Provide the (x, y) coordinate of the cell's center where the given text is located.  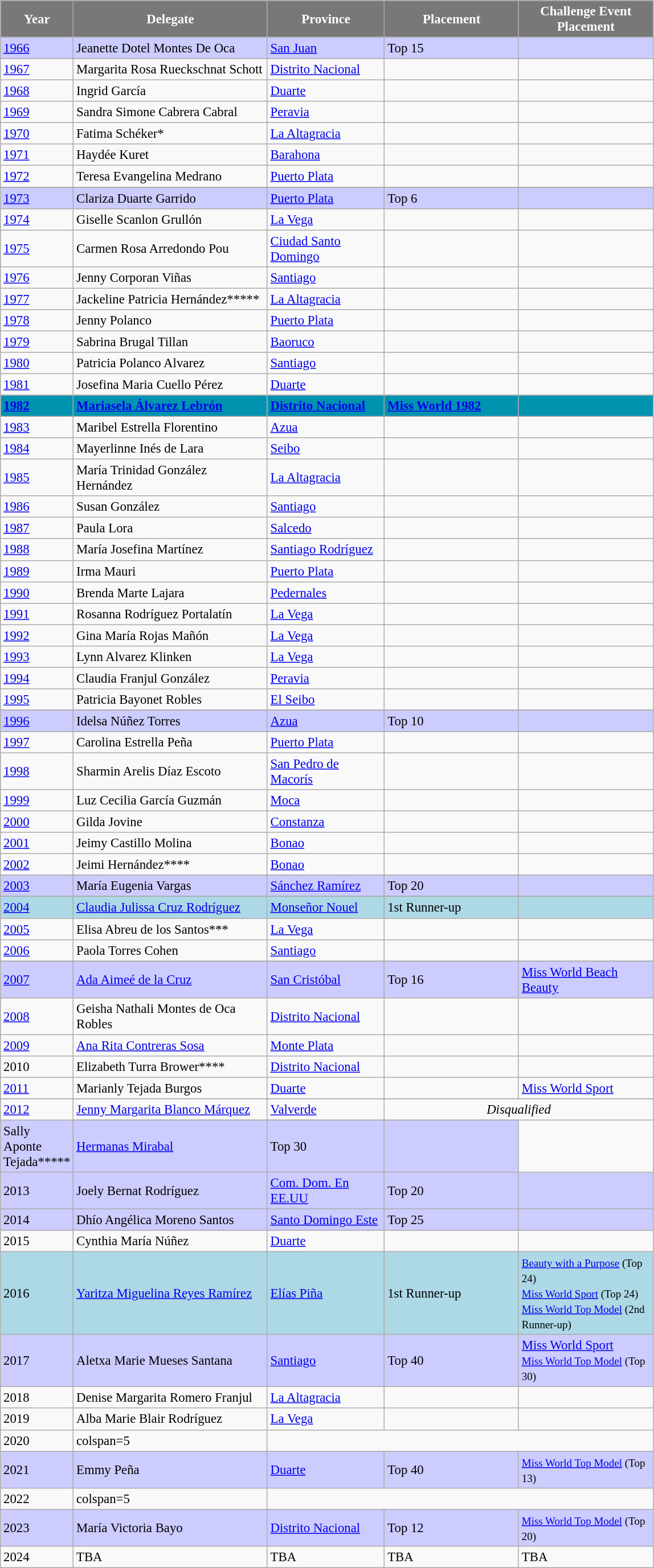
Province (326, 19)
1988 (37, 550)
Idelsa Núñez Torres (171, 721)
Haydée Kuret (171, 155)
Dhío Angélica Moreno Santos (171, 1220)
Top 30 (326, 1146)
Gilda Jovine (171, 822)
Alba Marie Blair Rodríguez (171, 1419)
1984 (37, 449)
Year (37, 19)
Ada Aimeé de la Cruz (171, 979)
Paola Torres Cohen (171, 950)
Irma Mauri (171, 571)
Ciudad Santo Domingo (326, 248)
Patricia Bayonet Robles (171, 700)
Miss World Beach Beauty (586, 979)
1977 (37, 299)
San Cristóbal (326, 979)
María Victoria Bayo (171, 1528)
Gina María Rojas Mañón (171, 635)
1973 (37, 198)
1993 (37, 657)
Fatima Schéker* (171, 134)
San Juan (326, 48)
2016 (37, 1294)
Constanza (326, 822)
Salcedo (326, 528)
Mariasela Álvarez Lebrón (171, 406)
San Pedro de Macorís (326, 772)
Seibo (326, 449)
2007 (37, 979)
1985 (37, 478)
2000 (37, 822)
Miss World Sport Miss World Top Model (Top 30) (586, 1361)
Santo Domingo Este (326, 1220)
Monseñor Nouel (326, 908)
Placement (452, 19)
Margarita Rosa Rueckschnat Schott (171, 69)
Carmen Rosa Arredondo Pou (171, 248)
2021 (37, 1470)
Top 15 (452, 48)
Yaritza Miguelina Reyes Ramírez (171, 1294)
María Trinidad González Hernández (171, 478)
Top 25 (452, 1220)
Sabrina Brugal Tillan (171, 342)
Miss World Top Model (Top 13) (586, 1470)
1967 (37, 69)
2017 (37, 1361)
Lynn Alvarez Klinken (171, 657)
1994 (37, 678)
2004 (37, 908)
1989 (37, 571)
Top 6 (452, 198)
Jenny Margarita Blanco Márquez (171, 1110)
Miss World Sport (586, 1088)
Challenge Event Placement (586, 19)
1972 (37, 176)
Elisa Abreu de los Santos*** (171, 929)
Rosanna Rodríguez Portalatín (171, 614)
Paula Lora (171, 528)
María Josefina Martínez (171, 550)
1980 (37, 363)
Hermanas Mirabal (171, 1146)
1992 (37, 635)
Marianly Tejada Burgos (171, 1088)
Carolina Estrella Peña (171, 742)
Elizabeth Turra Brower**** (171, 1067)
Maribel Estrella Florentino (171, 428)
Aletxa Marie Mueses Santana (171, 1361)
1970 (37, 134)
Sandra Simone Cabrera Cabral (171, 112)
2008 (37, 1016)
2019 (37, 1419)
1983 (37, 428)
Emmy Peña (171, 1470)
Sánchez Ramírez (326, 886)
1996 (37, 721)
Patricia Polanco Alvarez (171, 363)
Geisha Nathali Montes de Oca Robles (171, 1016)
2010 (37, 1067)
Claudia Julissa Cruz Rodríguez (171, 908)
Delegate (171, 19)
2003 (37, 886)
Top 10 (452, 721)
1978 (37, 321)
Com. Dom. En EE.UU (326, 1191)
1976 (37, 277)
2024 (37, 1557)
Santiago Rodríguez (326, 550)
2015 (37, 1241)
Jeanette Dotel Montes De Oca (171, 48)
1968 (37, 91)
Monte Plata (326, 1045)
Ingrid García (171, 91)
Susan González (171, 507)
1998 (37, 772)
El Seibo (326, 700)
2009 (37, 1045)
Barahona (326, 155)
1981 (37, 384)
1969 (37, 112)
2014 (37, 1220)
Disqualified (518, 1110)
Miss World 1982 (452, 406)
Jackeline Patricia Hernández***** (171, 299)
1986 (37, 507)
1979 (37, 342)
1990 (37, 593)
Moca (326, 801)
2001 (37, 843)
1975 (37, 248)
Baoruco (326, 342)
Cynthia María Núñez (171, 1241)
Sharmin Arelis Díaz Escoto (171, 772)
Sally Aponte Tejada***** (37, 1146)
1982 (37, 406)
Elías Piña (326, 1294)
Josefina Maria Cuello Pérez (171, 384)
2005 (37, 929)
Jeimi Hernández**** (171, 865)
1974 (37, 219)
Miss World Top Model (Top 20) (586, 1528)
2012 (37, 1110)
2022 (37, 1499)
1991 (37, 614)
2013 (37, 1191)
1966 (37, 48)
1987 (37, 528)
2006 (37, 950)
Jeimy Castillo Molina (171, 843)
Jenny Corporan Viñas (171, 277)
Mayerlinne Inés de Lara (171, 449)
Denise Margarita Romero Franjul (171, 1398)
2023 (37, 1528)
2011 (37, 1088)
Brenda Marte Lajara (171, 593)
1997 (37, 742)
Top 12 (452, 1528)
2002 (37, 865)
Jenny Polanco (171, 321)
Top 16 (452, 979)
Joely Bernat Rodríguez (171, 1191)
1995 (37, 700)
Claudia Franjul González (171, 678)
Beauty with a Purpose (Top 24) Miss World Sport (Top 24) Miss World Top Model (2nd Runner-up) (586, 1294)
1999 (37, 801)
Pedernales (326, 593)
Teresa Evangelina Medrano (171, 176)
Luz Cecilia García Guzmán (171, 801)
Giselle Scanlon Grullón (171, 219)
2020 (37, 1440)
Valverde (326, 1110)
Clariza Duarte Garrido (171, 198)
María Eugenia Vargas (171, 886)
2018 (37, 1398)
Ana Rita Contreras Sosa (171, 1045)
1971 (37, 155)
